Scan for the cell matching the given text and deliver its (X, Y) coordinate at center. 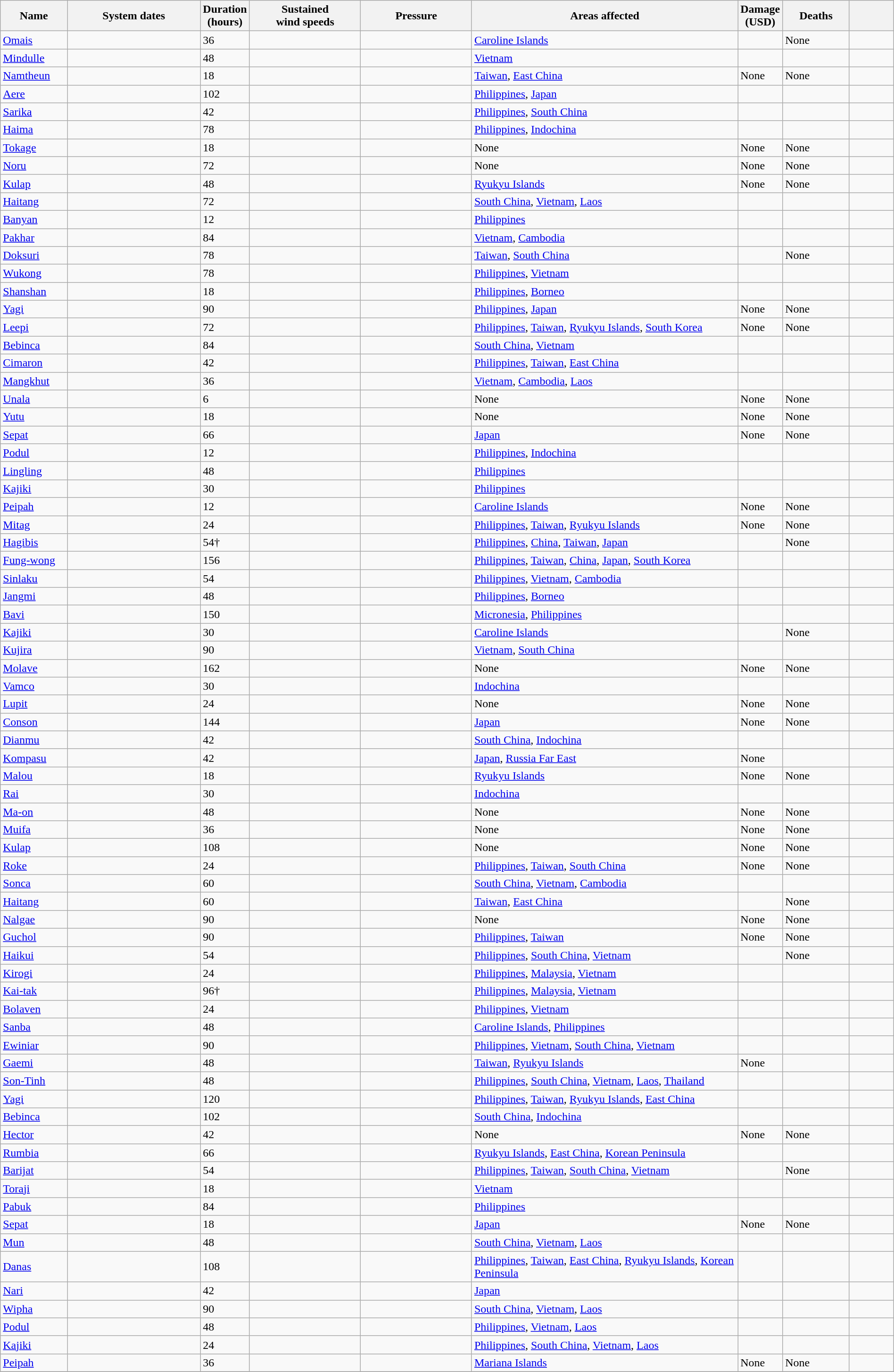
Roke (34, 866)
Sinlaku (34, 579)
Philippines, Vietnam, Laos (604, 1327)
Aere (34, 94)
Philippines, Taiwan, Ryukyu Islands, South Korea (604, 327)
Caroline Islands, Philippines (604, 1027)
Pakhar (34, 237)
Dianmu (34, 740)
Philippines, Taiwan, South China (604, 866)
Mindulle (34, 58)
Kirogi (34, 973)
Pressure (416, 16)
Lupit (34, 704)
Danas (34, 1266)
Rai (34, 793)
96† (225, 991)
Mangkhut (34, 381)
Philippines, Vietnam, Cambodia (604, 579)
Molave (34, 668)
Taiwan, South China (604, 256)
Philippines, Taiwan, China, Japan, South Korea (604, 561)
Philippines, South China, Vietnam (604, 955)
Philippines, Vietnam, South China, Vietnam (604, 1045)
Nalgae (34, 919)
South China, Vietnam (604, 345)
Unala (34, 399)
Muifa (34, 830)
Vietnam, Cambodia (604, 237)
Toraji (34, 1189)
Name (34, 16)
Philippines, Taiwan, Ryukyu Islands (604, 525)
Ma-on (34, 811)
Fung-wong (34, 561)
150 (225, 614)
6 (225, 399)
Cimaron (34, 363)
Jangmi (34, 596)
Bolaven (34, 1009)
54† (225, 543)
Vietnam, South China (604, 650)
Taiwan, Ryukyu Islands (604, 1063)
Sonca (34, 884)
Haikui (34, 955)
Ewiniar (34, 1045)
Haima (34, 130)
Pabuk (34, 1207)
Kujira (34, 650)
Duration(hours) (225, 16)
144 (225, 722)
Mun (34, 1242)
Wukong (34, 273)
Philippines, Taiwan (604, 937)
Rumbia (34, 1153)
Leepi (34, 327)
Philippines, Taiwan, Ryukyu Islands, East China (604, 1099)
Lingling (34, 471)
Guchol (34, 937)
Ryukyu Islands, East China, Korean Peninsula (604, 1153)
Philippines, South China (604, 112)
Wipha (34, 1309)
Conson (34, 722)
Yutu (34, 417)
Omais (34, 40)
Sarika (34, 112)
Japan, Russia Far East (604, 758)
South China, Vietnam, Cambodia (604, 884)
System dates (134, 16)
Gaemi (34, 1063)
Vamco (34, 686)
Philippines, Taiwan, South China, Vietnam (604, 1171)
156 (225, 561)
Philippines, Taiwan, East China, Ryukyu Islands, Korean Peninsula (604, 1266)
Noru (34, 165)
Vietnam, Cambodia, Laos (604, 381)
Philippines, South China, Vietnam, Laos (604, 1345)
Hector (34, 1135)
Namtheun (34, 76)
120 (225, 1099)
Shanshan (34, 291)
Damage(USD) (760, 16)
Son-Tinh (34, 1081)
Deaths (816, 16)
Mariana Islands (604, 1363)
Kompasu (34, 758)
Philippines, South China, Vietnam, Laos, Thailand (604, 1081)
Philippines, Taiwan, East China (604, 363)
Malou (34, 776)
162 (225, 668)
Areas affected (604, 16)
Philippines, China, Taiwan, Japan (604, 543)
Nari (34, 1291)
Hagibis (34, 543)
Barijat (34, 1171)
Tokage (34, 148)
Doksuri (34, 256)
Sanba (34, 1027)
Bavi (34, 614)
Banyan (34, 219)
Sustainedwind speeds (305, 16)
Mitag (34, 525)
Kai-tak (34, 991)
Micronesia, Philippines (604, 614)
